For the text-containing cell, return its midpoint in (X, Y) coordinate format. 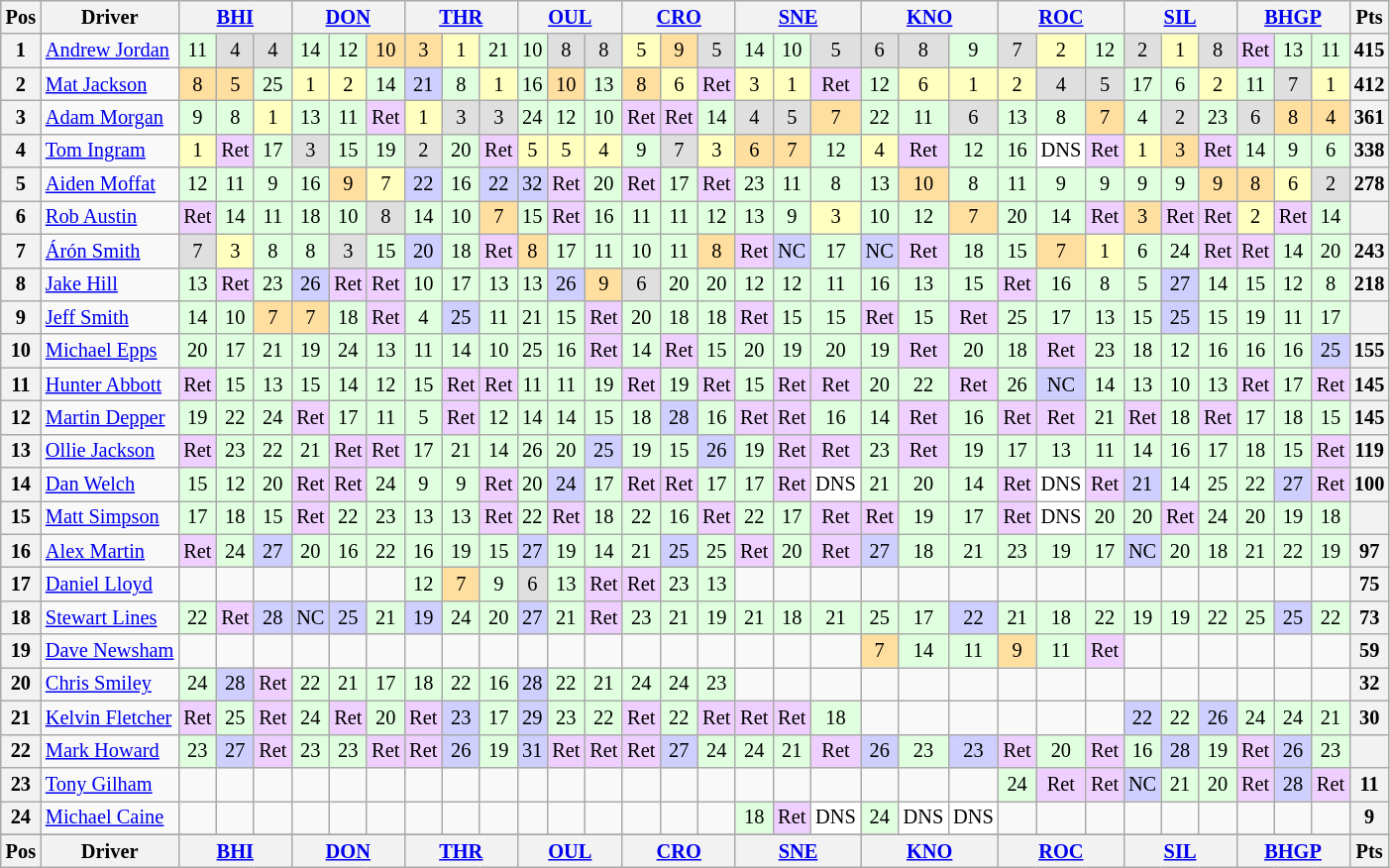
Daniel Lloyd (109, 584)
Kelvin Fletcher (109, 717)
Dan Welch (109, 485)
Aiden Moffat (109, 184)
278 (1369, 184)
Jeff Smith (109, 317)
412 (1369, 84)
155 (1369, 351)
73 (1369, 617)
Tony Gilham (109, 784)
Martin Depper (109, 417)
119 (1369, 451)
Dave Newsham (109, 651)
Hunter Abbott (109, 384)
Ollie Jackson (109, 451)
30 (1369, 717)
Matt Simpson (109, 517)
Mark Howard (109, 751)
59 (1369, 651)
Tom Ingram (109, 151)
29 (532, 717)
Mat Jackson (109, 84)
Jake Hill (109, 284)
Chris Smiley (109, 684)
Michael Caine (109, 817)
Michael Epps (109, 351)
100 (1369, 485)
243 (1369, 251)
Stewart Lines (109, 617)
Rob Austin (109, 217)
415 (1369, 51)
Alex Martin (109, 551)
Andrew Jordan (109, 51)
218 (1369, 284)
Árón Smith (109, 251)
75 (1369, 584)
31 (532, 751)
338 (1369, 151)
Adam Morgan (109, 117)
361 (1369, 117)
97 (1369, 551)
